Scan for the cell matching the given text and deliver its (x, y) coordinate at center. 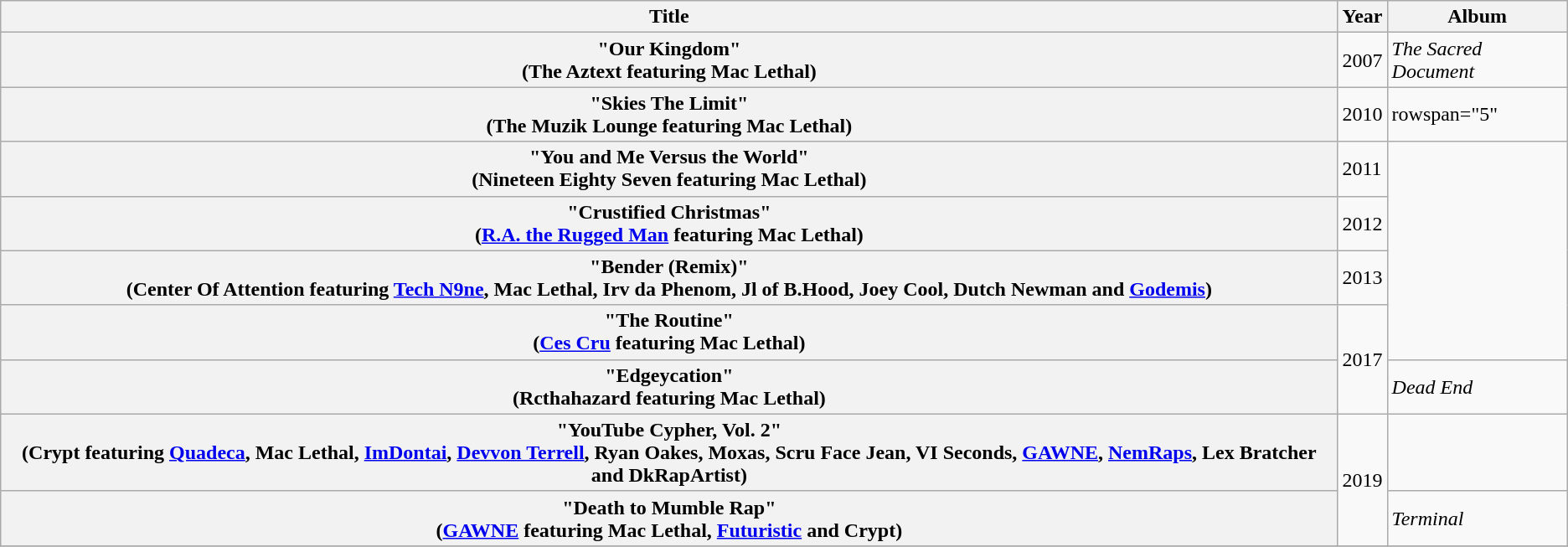
Year (1362, 17)
"Edgeycation"(Rcthahazard featuring Mac Lethal) (669, 387)
2012 (1362, 223)
rowspan="5" (1478, 114)
"Bender (Remix)"(Center Of Attention featuring Tech N9ne, Mac Lethal, Irv da Phenom, Jl of B.Hood, Joey Cool, Dutch Newman and Godemis) (669, 278)
2017 (1362, 359)
"The Routine"(Ces Cru featuring Mac Lethal) (669, 332)
Terminal (1478, 518)
"Death to Mumble Rap"(GAWNE featuring Mac Lethal, Futuristic and Crypt) (669, 518)
2019 (1362, 479)
2007 (1362, 60)
"You and Me Versus the World"(Nineteen Eighty Seven featuring Mac Lethal) (669, 169)
2013 (1362, 278)
Dead End (1478, 387)
2011 (1362, 169)
"Crustified Christmas"(R.A. the Rugged Man featuring Mac Lethal) (669, 223)
Album (1478, 17)
"Skies The Limit"(The Muzik Lounge featuring Mac Lethal) (669, 114)
Title (669, 17)
The Sacred Document (1478, 60)
2010 (1362, 114)
"Our Kingdom"(The Aztext featuring Mac Lethal) (669, 60)
